Provide the [X, Y] coordinate of the cell's center where the given text is located.  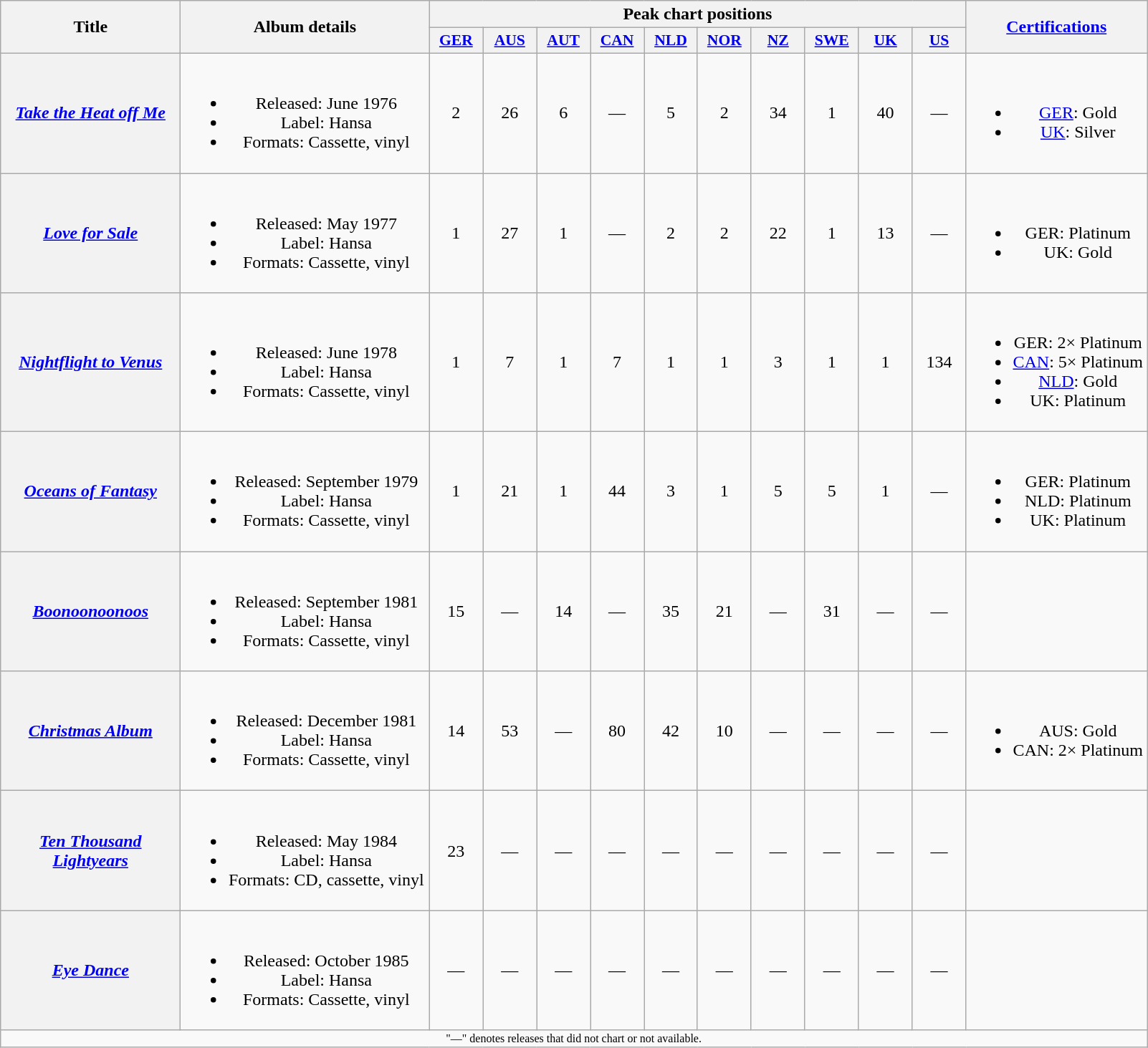
23 [456, 851]
44 [618, 491]
Peak chart positions [698, 14]
NLD [671, 41]
42 [671, 731]
GER: 2× PlatinumCAN: 5× PlatinumNLD: GoldUK: Platinum [1056, 362]
134 [939, 362]
Released: May 1977Label: HansaFormats: Cassette, vinyl [305, 234]
34 [778, 113]
10 [724, 731]
Oceans of Fantasy [90, 491]
Released: May 1984Label: HansaFormats: CD, cassette, vinyl [305, 851]
22 [778, 234]
27 [510, 234]
6 [563, 113]
Eye Dance [90, 970]
Released: June 1978Label: HansaFormats: Cassette, vinyl [305, 362]
Released: October 1985Label: HansaFormats: Cassette, vinyl [305, 970]
NOR [724, 41]
NZ [778, 41]
US [939, 41]
Released: June 1976Label: HansaFormats: Cassette, vinyl [305, 113]
Nightflight to Venus [90, 362]
35 [671, 612]
Certifications [1056, 27]
GER: PlatinumNLD: PlatinumUK: Platinum [1056, 491]
53 [510, 731]
GER [456, 41]
31 [831, 612]
Christmas Album [90, 731]
Take the Heat off Me [90, 113]
Title [90, 27]
AUS: GoldCAN: 2× Platinum [1056, 731]
Love for Sale [90, 234]
Album details [305, 27]
GER: PlatinumUK: Gold [1056, 234]
26 [510, 113]
80 [618, 731]
AUS [510, 41]
Released: September 1979Label: HansaFormats: Cassette, vinyl [305, 491]
Ten Thousand Lightyears [90, 851]
Released: December 1981Label: HansaFormats: Cassette, vinyl [305, 731]
"—" denotes releases that did not chart or not available. [574, 1039]
SWE [831, 41]
CAN [618, 41]
13 [886, 234]
UK [886, 41]
AUT [563, 41]
40 [886, 113]
Boonoonoonoos [90, 612]
GER: GoldUK: Silver [1056, 113]
Released: September 1981Label: HansaFormats: Cassette, vinyl [305, 612]
15 [456, 612]
